From the cell containing the given text, extract its center point as (x, y) coordinate. 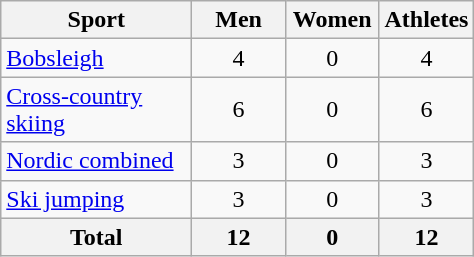
Nordic combined (96, 161)
Bobsleigh (96, 58)
Cross-country skiing (96, 110)
Sport (96, 20)
Athletes (426, 20)
Women (332, 20)
Men (239, 20)
Ski jumping (96, 199)
Total (96, 237)
